Pinpoint the cell where the given text exists, returning its [x, y] midpoint coordinate. 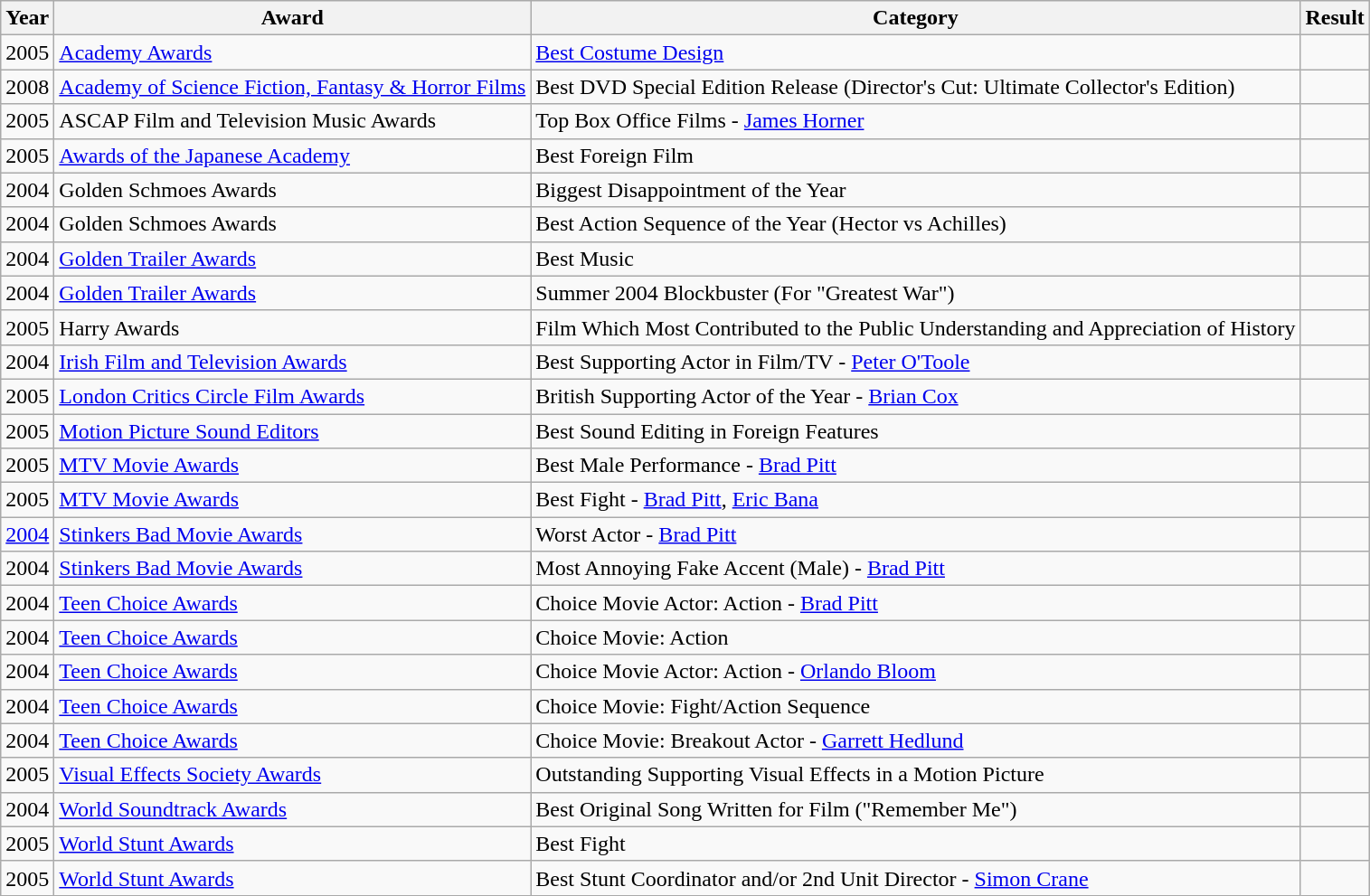
Choice Movie Actor: Action - Brad Pitt [915, 603]
Best Stunt Coordinator and/or 2nd Unit Director - Simon Crane [915, 878]
Awards of the Japanese Academy [293, 156]
2008 [27, 87]
Film Which Most Contributed to the Public Understanding and Appreciation of History [915, 327]
Choice Movie: Fight/Action Sequence [915, 706]
Best Music [915, 259]
Best Fight [915, 844]
Academy of Science Fiction, Fantasy & Horror Films [293, 87]
Best Sound Editing in Foreign Features [915, 431]
Most Annoying Fake Accent (Male) - Brad Pitt [915, 569]
Biggest Disappointment of the Year [915, 190]
Year [27, 18]
London Critics Circle Film Awards [293, 396]
World Soundtrack Awards [293, 809]
Result [1335, 18]
Best Action Sequence of the Year (Hector vs Achilles) [915, 224]
Top Box Office Films - James Horner [915, 121]
Motion Picture Sound Editors [293, 431]
Choice Movie: Action [915, 637]
Visual Effects Society Awards [293, 775]
Choice Movie Actor: Action - Orlando Bloom [915, 672]
British Supporting Actor of the Year - Brian Cox [915, 396]
Summer 2004 Blockbuster (For "Greatest War") [915, 293]
Best Male Performance - Brad Pitt [915, 466]
Harry Awards [293, 327]
Academy Awards [293, 52]
Best Supporting Actor in Film/TV - Peter O'Toole [915, 362]
Best Foreign Film [915, 156]
Best Original Song Written for Film ("Remember Me") [915, 809]
Best Costume Design [915, 52]
Best Fight - Brad Pitt, Eric Bana [915, 500]
Worst Actor - Brad Pitt [915, 534]
Outstanding Supporting Visual Effects in a Motion Picture [915, 775]
Award [293, 18]
Irish Film and Television Awards [293, 362]
Choice Movie: Breakout Actor - Garrett Hedlund [915, 740]
Category [915, 18]
Best DVD Special Edition Release (Director's Cut: Ultimate Collector's Edition) [915, 87]
ASCAP Film and Television Music Awards [293, 121]
